Pinpoint the cell where the given text exists, returning its (X, Y) midpoint coordinate. 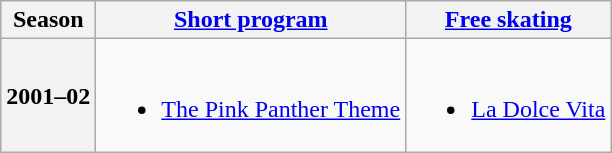
The Pink Panther Theme (251, 96)
Season (48, 20)
Short program (251, 20)
Free skating (508, 20)
La Dolce Vita (508, 96)
2001–02 (48, 96)
